Determine the [x, y] coordinate at the center of the cell enclosing the given text.  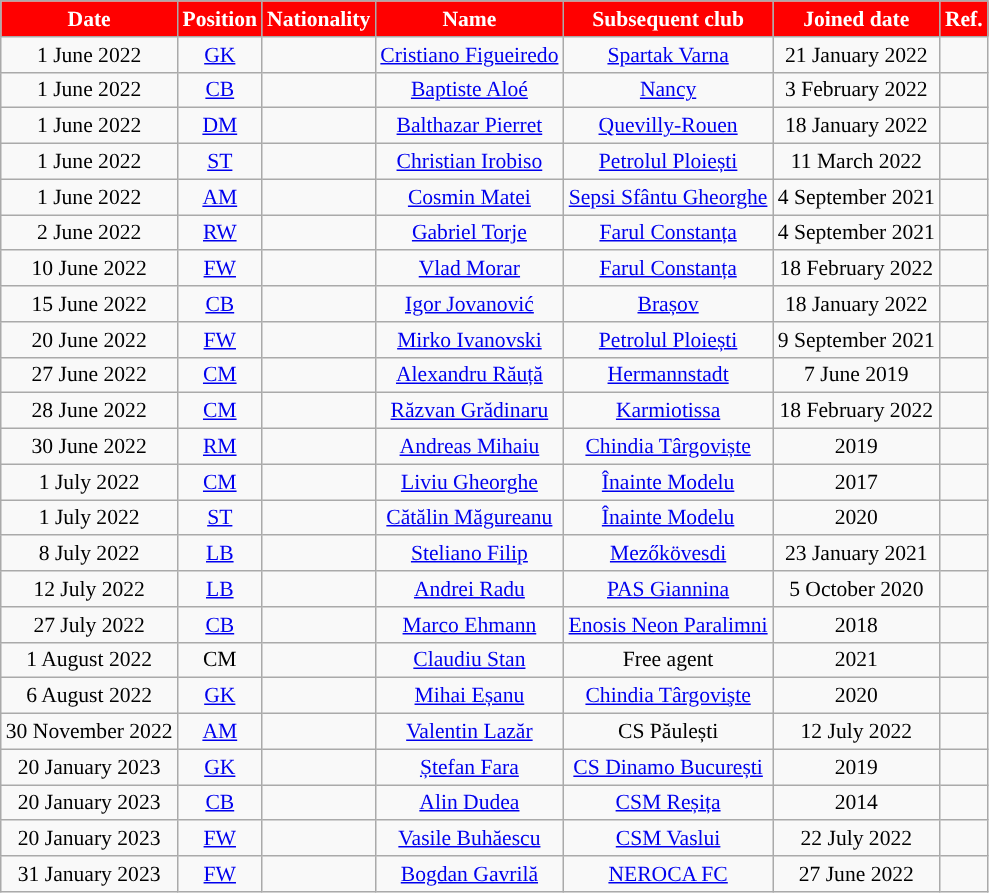
Joined date [856, 19]
Karmiotissa [668, 411]
Hermannstadt [668, 375]
Andreas Mihaiu [469, 447]
Vasile Buhăescu [469, 839]
CS Dinamo București [668, 767]
Ștefan Fara [469, 767]
Gabriel Torje [469, 233]
Christian Irobiso [469, 162]
20 June 2022 [90, 340]
Balthazar Pierret [469, 126]
NEROCA FC [668, 874]
Enosis Neon Paralimni [668, 625]
RW [220, 233]
Quevilly-Rouen [668, 126]
Mezőkövesdi [668, 554]
5 October 2020 [856, 589]
Sepsi Sfântu Gheorghe [668, 197]
Marco Ehmann [469, 625]
RM [220, 447]
22 July 2022 [856, 839]
Position [220, 19]
8 July 2022 [90, 554]
15 June 2022 [90, 304]
Nationality [318, 19]
1 August 2022 [90, 660]
9 September 2021 [856, 340]
Spartak Varna [668, 55]
28 June 2022 [90, 411]
6 August 2022 [90, 696]
Ref. [964, 19]
Andrei Radu [469, 589]
Free agent [668, 660]
Subsequent club [668, 19]
10 June 2022 [90, 269]
PAS Giannina [668, 589]
2018 [856, 625]
Alexandru Răuță [469, 375]
CS Păulești [668, 732]
7 June 2019 [856, 375]
Bogdan Gavrilă [469, 874]
Igor Jovanović [469, 304]
Chindia Târgovişte [668, 696]
Chindia Târgoviște [668, 447]
Liviu Gheorghe [469, 482]
2 June 2022 [90, 233]
Claudiu Stan [469, 660]
Name [469, 19]
3 February 2022 [856, 90]
CSM Vaslui [668, 839]
CSM Reșița [668, 803]
27 July 2022 [90, 625]
Cristiano Figueiredo [469, 55]
2017 [856, 482]
Răzvan Grădinaru [469, 411]
30 June 2022 [90, 447]
Mihai Eșanu [469, 696]
Baptiste Aloé [469, 90]
2014 [856, 803]
31 January 2023 [90, 874]
Cătălin Măgureanu [469, 518]
Nancy [668, 90]
Mirko Ivanovski [469, 340]
Date [90, 19]
21 January 2022 [856, 55]
30 November 2022 [90, 732]
Alin Dudea [469, 803]
DM [220, 126]
Brașov [668, 304]
11 March 2022 [856, 162]
Vlad Morar [469, 269]
Valentin Lazăr [469, 732]
23 January 2021 [856, 554]
2021 [856, 660]
Steliano Filip [469, 554]
Cosmin Matei [469, 197]
